Identify which cell holds the provided text, then report its [X, Y] central coordinate. 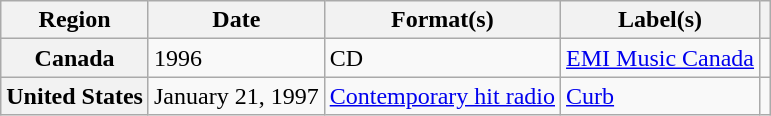
January 21, 1997 [236, 96]
United States [75, 96]
CD [442, 58]
Format(s) [442, 20]
Contemporary hit radio [442, 96]
Curb [660, 96]
EMI Music Canada [660, 58]
Label(s) [660, 20]
Canada [75, 58]
Date [236, 20]
Region [75, 20]
1996 [236, 58]
